Pinpoint the cell where the given text exists, returning its [x, y] midpoint coordinate. 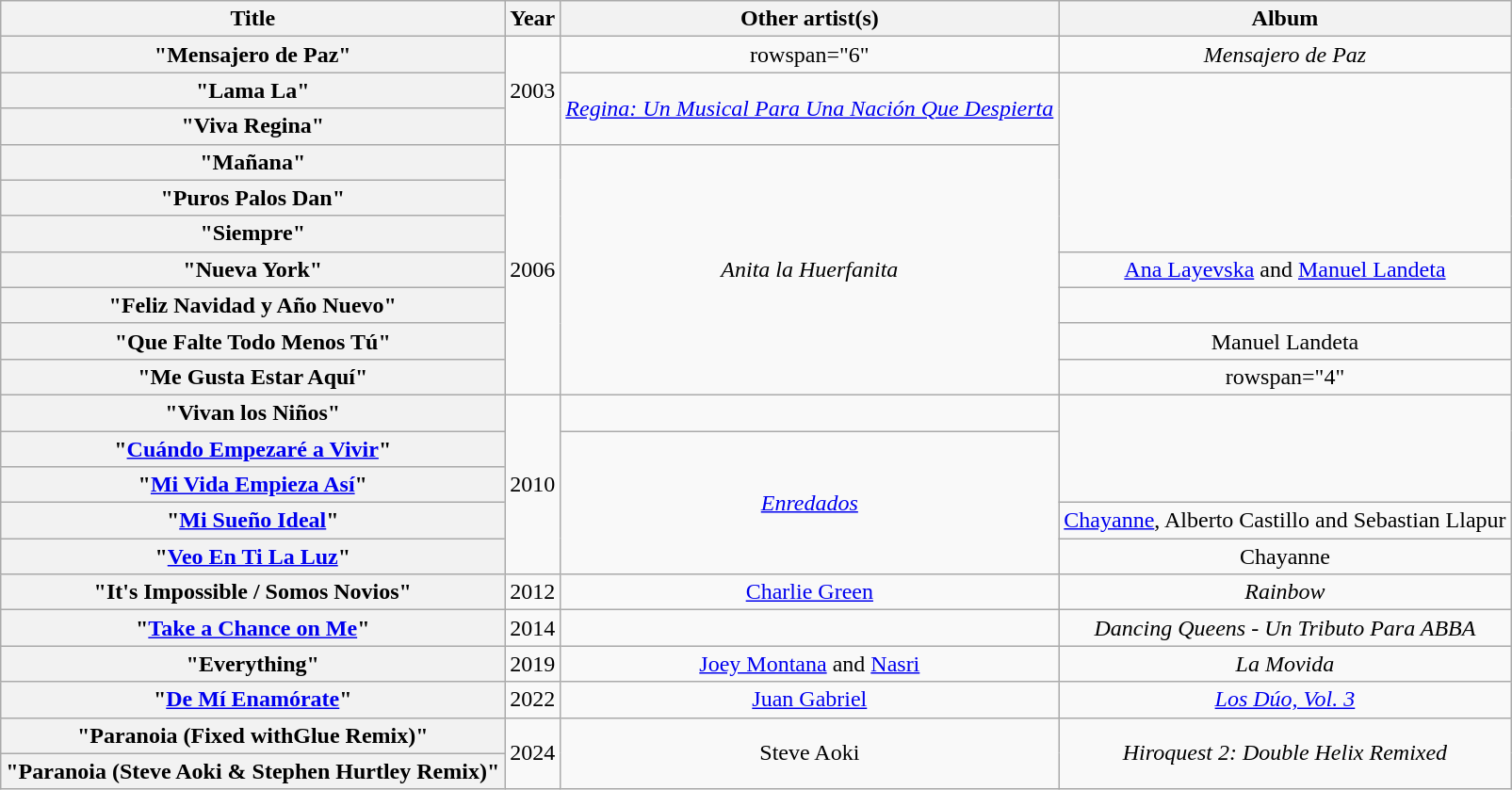
"Me Gusta Estar Aquí" [252, 377]
"Que Falte Todo Menos Tú" [252, 341]
Year [533, 19]
"Paranoia (Steve Aoki & Stephen Hurtley Remix)" [252, 771]
Album [1285, 19]
rowspan="4" [1285, 377]
Steve Aoki [810, 753]
"Everything" [252, 664]
"Nueva York" [252, 269]
2003 [533, 90]
2010 [533, 484]
2012 [533, 592]
Charlie Green [810, 592]
"Mi Sueño Ideal" [252, 521]
"Take a Chance on Me" [252, 628]
Title [252, 19]
Los Dúo, Vol. 3 [1285, 700]
"Mañana" [252, 162]
"De Mí Enamórate" [252, 700]
2022 [533, 700]
La Movida [1285, 664]
Manuel Landeta [1285, 341]
Rainbow [1285, 592]
Chayanne [1285, 556]
"Veo En Ti La Luz" [252, 556]
Mensajero de Paz [1285, 55]
Enredados [810, 503]
2019 [533, 664]
"Mi Vida Empieza Así" [252, 485]
Dancing Queens - Un Tributo Para ABBA [1285, 628]
"Feliz Navidad y Año Nuevo" [252, 305]
"Mensajero de Paz" [252, 55]
2024 [533, 753]
Chayanne, Alberto Castillo and Sebastian Llapur [1285, 521]
"Siempre" [252, 234]
Other artist(s) [810, 19]
"It's Impossible / Somos Novios" [252, 592]
Ana Layevska and Manuel Landeta [1285, 269]
"Puros Palos Dan" [252, 198]
"Paranoia (Fixed withGlue Remix)" [252, 735]
rowspan="6" [810, 55]
"Vivan los Niños" [252, 412]
Joey Montana and Nasri [810, 664]
Anita la Huerfanita [810, 269]
Hiroquest 2: Double Helix Remixed [1285, 753]
"Viva Regina" [252, 126]
Juan Gabriel [810, 700]
"Lama La" [252, 90]
2014 [533, 628]
Regina: Un Musical Para Una Nación Que Despierta [810, 108]
2006 [533, 269]
"Cuándo Empezaré a Vivir" [252, 449]
